Pinpoint the cell where the given text exists, returning its [x, y] midpoint coordinate. 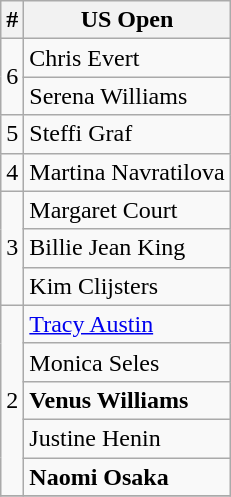
6 [12, 77]
Margaret Court [127, 210]
Tracy Austin [127, 324]
Justine Henin [127, 438]
Kim Clijsters [127, 286]
# [12, 20]
2 [12, 400]
Martina Navratilova [127, 172]
Billie Jean King [127, 248]
Serena Williams [127, 96]
Naomi Osaka [127, 477]
US Open [127, 20]
3 [12, 248]
5 [12, 134]
Monica Seles [127, 362]
Steffi Graf [127, 134]
Venus Williams [127, 400]
Chris Evert [127, 58]
4 [12, 172]
